From the cell containing the given text, extract its center point as [X, Y] coordinate. 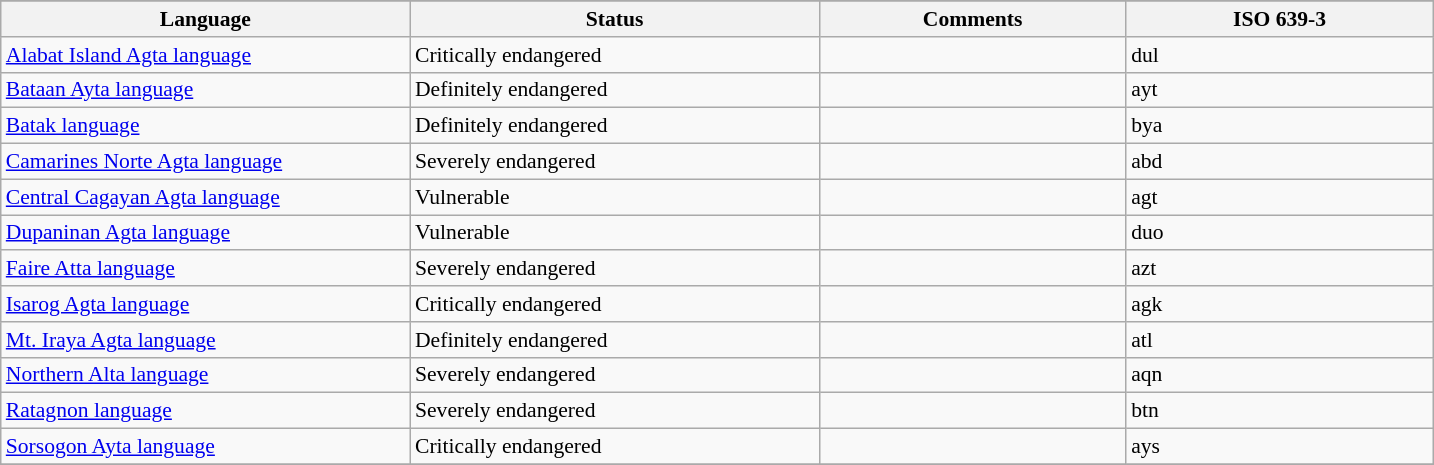
btn [1280, 411]
Northern Alta language [206, 375]
agt [1280, 197]
duo [1280, 233]
ayt [1280, 90]
aqn [1280, 375]
Mt. Iraya Agta language [206, 340]
Batak language [206, 126]
Isarog Agta language [206, 304]
Central Cagayan Agta language [206, 197]
agk [1280, 304]
ays [1280, 447]
Ratagnon language [206, 411]
Faire Atta language [206, 269]
Bataan Ayta language [206, 90]
Dupaninan Agta language [206, 233]
atl [1280, 340]
Status [614, 19]
Comments [972, 19]
azt [1280, 269]
dul [1280, 55]
Language [206, 19]
Sorsogon Ayta language [206, 447]
abd [1280, 162]
ISO 639-3 [1280, 19]
Camarines Norte Agta language [206, 162]
bya [1280, 126]
Alabat Island Agta language [206, 55]
